For the text-containing cell, return its midpoint in [X, Y] coordinate format. 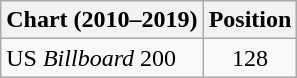
Position [250, 20]
US Billboard 200 [102, 58]
Chart (2010–2019) [102, 20]
128 [250, 58]
